Return [x, y] of the center of cell containing provided text 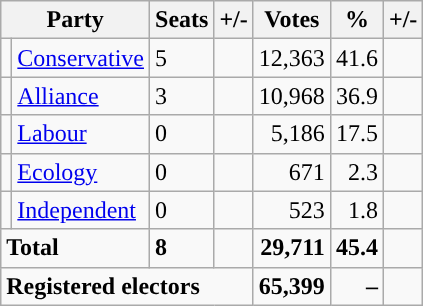
2.3 [356, 172]
65,399 [292, 286]
41.6 [356, 58]
5 [182, 58]
Labour [81, 134]
36.9 [356, 96]
45.4 [356, 248]
Alliance [81, 96]
8 [182, 248]
Total [76, 248]
523 [292, 210]
5,186 [292, 134]
29,711 [292, 248]
Registered electors [128, 286]
10,968 [292, 96]
Independent [81, 210]
Seats [182, 20]
3 [182, 96]
Votes [292, 20]
17.5 [356, 134]
Conservative [81, 58]
1.8 [356, 210]
– [356, 286]
12,363 [292, 58]
Party [76, 20]
Ecology [81, 172]
671 [292, 172]
% [356, 20]
